Detect which cell encompasses the target text, then output its (X, Y) center coordinate. 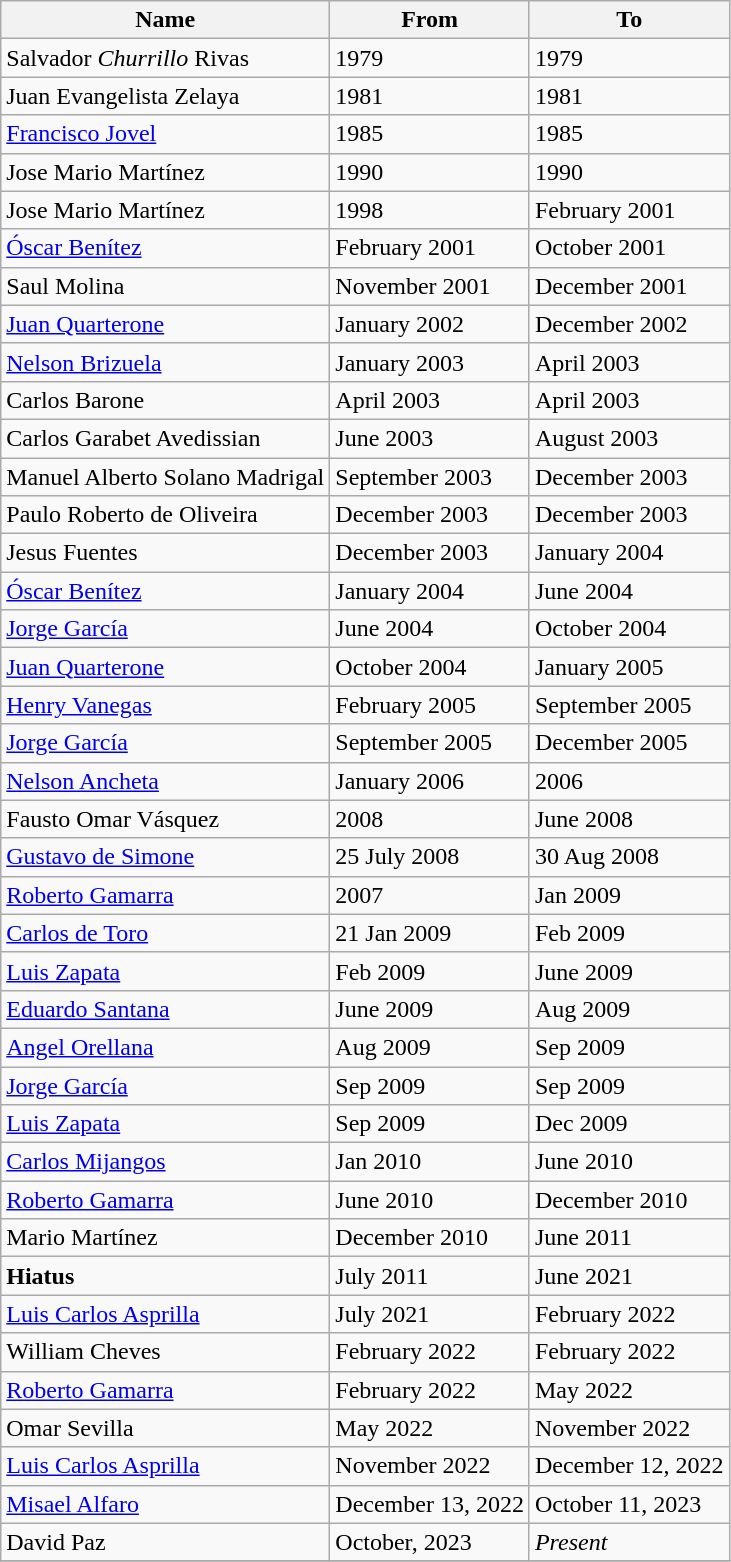
August 2003 (629, 438)
Carlos Garabet Avedissian (166, 438)
November 2001 (430, 286)
Jan 2009 (629, 895)
2007 (430, 895)
Salvador Churrillo Rivas (166, 58)
Name (166, 20)
September 2003 (430, 477)
Carlos Barone (166, 400)
December 13, 2022 (430, 1504)
January 2002 (430, 324)
December 2001 (629, 286)
30 Aug 2008 (629, 857)
July 2011 (430, 1276)
Misael Alfaro (166, 1504)
Carlos Mijangos (166, 1162)
Mario Martínez (166, 1238)
Angel Orellana (166, 1047)
2008 (430, 819)
December 2002 (629, 324)
Eduardo Santana (166, 1009)
25 July 2008 (430, 857)
Nelson Brizuela (166, 362)
Gustavo de Simone (166, 857)
Francisco Jovel (166, 134)
Henry Vanegas (166, 705)
Hiatus (166, 1276)
Dec 2009 (629, 1124)
October 11, 2023 (629, 1504)
Jan 2010 (430, 1162)
Carlos de Toro (166, 933)
October, 2023 (430, 1542)
Fausto Omar Vásquez (166, 819)
January 2005 (629, 667)
February 2005 (430, 705)
Nelson Ancheta (166, 781)
Present (629, 1542)
From (430, 20)
January 2003 (430, 362)
Paulo Roberto de Oliveira (166, 515)
December 2005 (629, 743)
January 2006 (430, 781)
June 2011 (629, 1238)
December 12, 2022 (629, 1466)
Manuel Alberto Solano Madrigal (166, 477)
June 2008 (629, 819)
21 Jan 2009 (430, 933)
To (629, 20)
Omar Sevilla (166, 1428)
1998 (430, 210)
June 2021 (629, 1276)
2006 (629, 781)
June 2003 (430, 438)
October 2001 (629, 248)
July 2021 (430, 1314)
William Cheves (166, 1352)
Jesus Fuentes (166, 553)
Juan Evangelista Zelaya (166, 96)
Saul Molina (166, 286)
David Paz (166, 1542)
